Provide the [X, Y] coordinate of the cell's center where the given text is located.  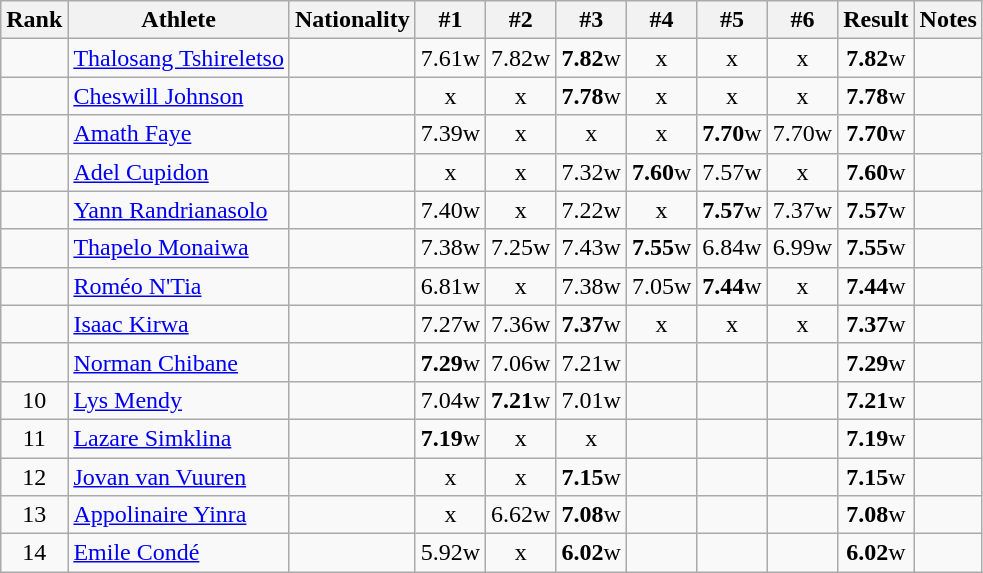
Thapelo Monaiwa [179, 248]
Lazare Simklina [179, 438]
Athlete [179, 20]
14 [34, 553]
7.40w [450, 210]
#6 [802, 20]
#2 [521, 20]
11 [34, 438]
7.25w [521, 248]
Result [876, 20]
Thalosang Tshireletso [179, 58]
Roméo N'Tia [179, 286]
Emile Condé [179, 553]
#4 [661, 20]
7.05w [661, 286]
6.81w [450, 286]
Rank [34, 20]
Lys Mendy [179, 400]
Cheswill Johnson [179, 96]
Jovan van Vuuren [179, 477]
5.92w [450, 553]
7.22w [591, 210]
6.99w [802, 248]
Adel Cupidon [179, 172]
#5 [732, 20]
6.84w [732, 248]
Yann Randrianasolo [179, 210]
Amath Faye [179, 134]
7.06w [521, 362]
7.36w [521, 324]
13 [34, 515]
7.27w [450, 324]
#3 [591, 20]
Nationality [352, 20]
Norman Chibane [179, 362]
Appolinaire Yinra [179, 515]
7.32w [591, 172]
Isaac Kirwa [179, 324]
7.01w [591, 400]
10 [34, 400]
#1 [450, 20]
12 [34, 477]
7.39w [450, 134]
Notes [948, 20]
7.04w [450, 400]
7.43w [591, 248]
7.61w [450, 58]
6.62w [521, 515]
